For the text-containing cell, return its midpoint in [X, Y] coordinate format. 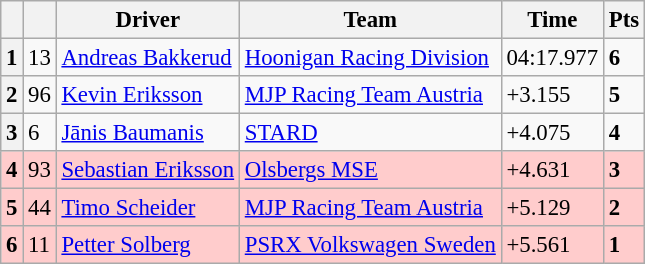
13 [40, 58]
+5.129 [552, 208]
Driver [148, 20]
+3.155 [552, 95]
Jānis Baumanis [148, 133]
04:17.977 [552, 58]
+4.631 [552, 170]
STARD [370, 133]
Sebastian Eriksson [148, 170]
PSRX Volkswagen Sweden [370, 245]
Timo Scheider [148, 208]
+4.075 [552, 133]
Time [552, 20]
11 [40, 245]
Andreas Bakkerud [148, 58]
Kevin Eriksson [148, 95]
Pts [624, 20]
44 [40, 208]
96 [40, 95]
93 [40, 170]
Hoonigan Racing Division [370, 58]
+5.561 [552, 245]
Olsbergs MSE [370, 170]
Team [370, 20]
Petter Solberg [148, 245]
